Detect which cell encompasses the target text, then output its (x, y) center coordinate. 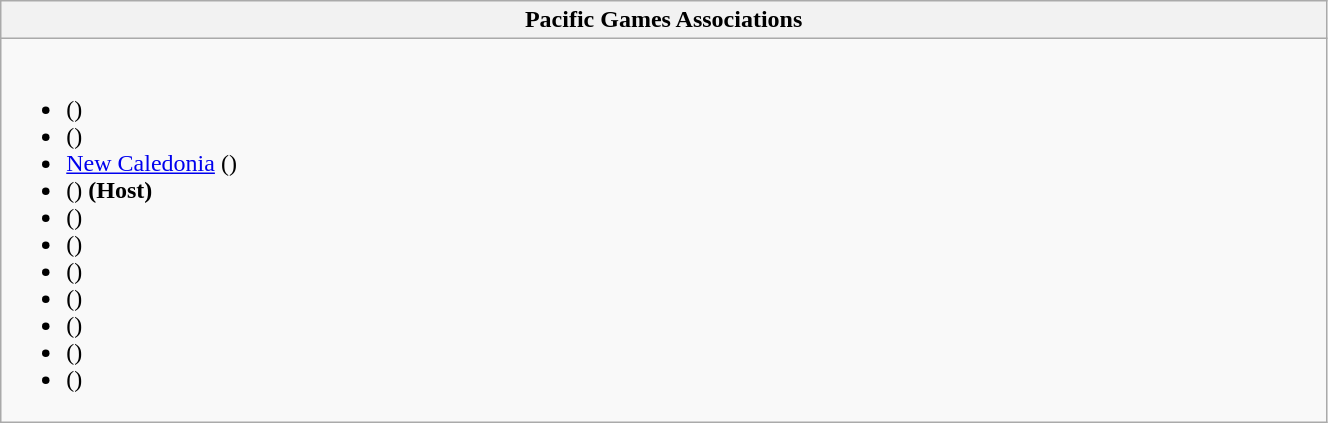
Pacific Games Associations (664, 20)
() () New Caledonia () () (Host) () () () () () () () (664, 230)
